Identify which cell holds the provided text, then report its (x, y) central coordinate. 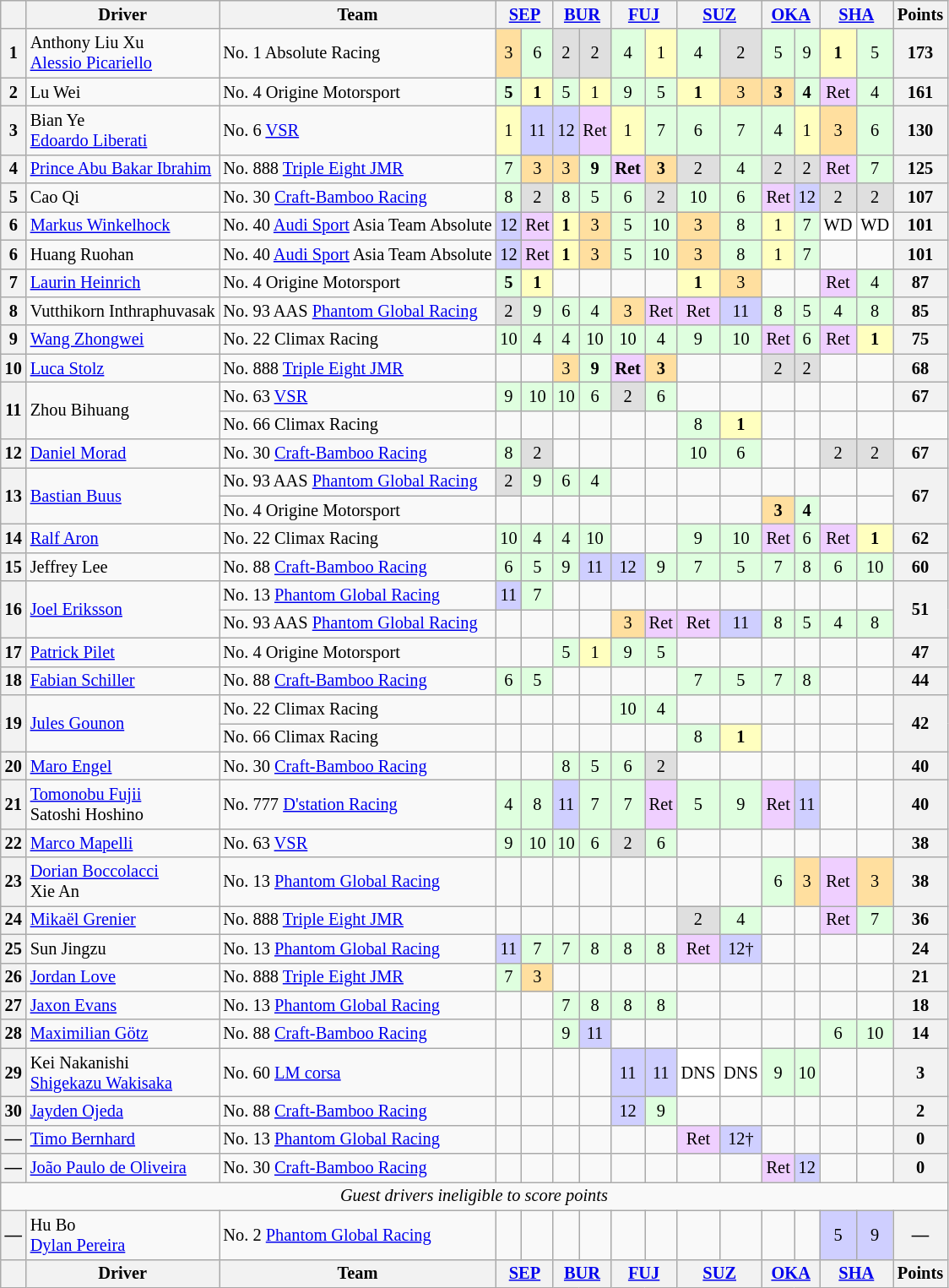
161 (920, 92)
Maximilian Götz (123, 1034)
173 (920, 53)
130 (920, 130)
Sun Jingzu (123, 948)
13 (14, 495)
Guest drivers ineligible to score points (474, 1196)
Jaxon Evans (123, 1005)
Kei Nakanishi Shigekazu Wakisaka (123, 1073)
87 (920, 283)
Lu Wei (123, 92)
29 (14, 1073)
João Paulo de Oliveira (123, 1168)
Jordan Love (123, 977)
60 (920, 567)
Hu Bo Dylan Pereira (123, 1235)
Fabian Schiller (123, 681)
No. 60 LM corsa (358, 1073)
47 (920, 652)
62 (920, 538)
75 (920, 340)
No. 6 VSR (358, 130)
44 (920, 681)
Jules Gounon (123, 723)
25 (14, 948)
Prince Abu Bakar Ibrahim (123, 169)
16 (14, 610)
30 (14, 1111)
85 (920, 311)
No. 1 Absolute Racing (358, 53)
Laurin Heinrich (123, 283)
Cao Qi (123, 198)
19 (14, 723)
Jeffrey Lee (123, 567)
Timo Bernhard (123, 1139)
36 (920, 920)
Bastian Buus (123, 495)
125 (920, 169)
No. 2 Phantom Global Racing (358, 1235)
Huang Ruohan (123, 254)
Luca Stolz (123, 368)
15 (14, 567)
Dorian Boccolacci Xie An (123, 882)
27 (14, 1005)
Joel Eriksson (123, 610)
17 (14, 652)
107 (920, 198)
68 (920, 368)
Patrick Pilet (123, 652)
42 (920, 723)
Mikaël Grenier (123, 920)
Daniel Morad (123, 454)
Ralf Aron (123, 538)
Markus Winkelhock (123, 226)
No. 777 D'station Racing (358, 804)
Vutthikorn Inthraphuvasak (123, 311)
26 (14, 977)
51 (920, 610)
Bian Ye Edoardo Liberati (123, 130)
Jayden Ojeda (123, 1111)
Tomonobu Fujii Satoshi Hoshino (123, 804)
Maro Engel (123, 766)
Zhou Bihuang (123, 410)
Anthony Liu Xu Alessio Picariello (123, 53)
Marco Mapelli (123, 843)
23 (14, 882)
20 (14, 766)
Wang Zhongwei (123, 340)
22 (14, 843)
28 (14, 1034)
